Detect which cell encompasses the target text, then output its (X, Y) center coordinate. 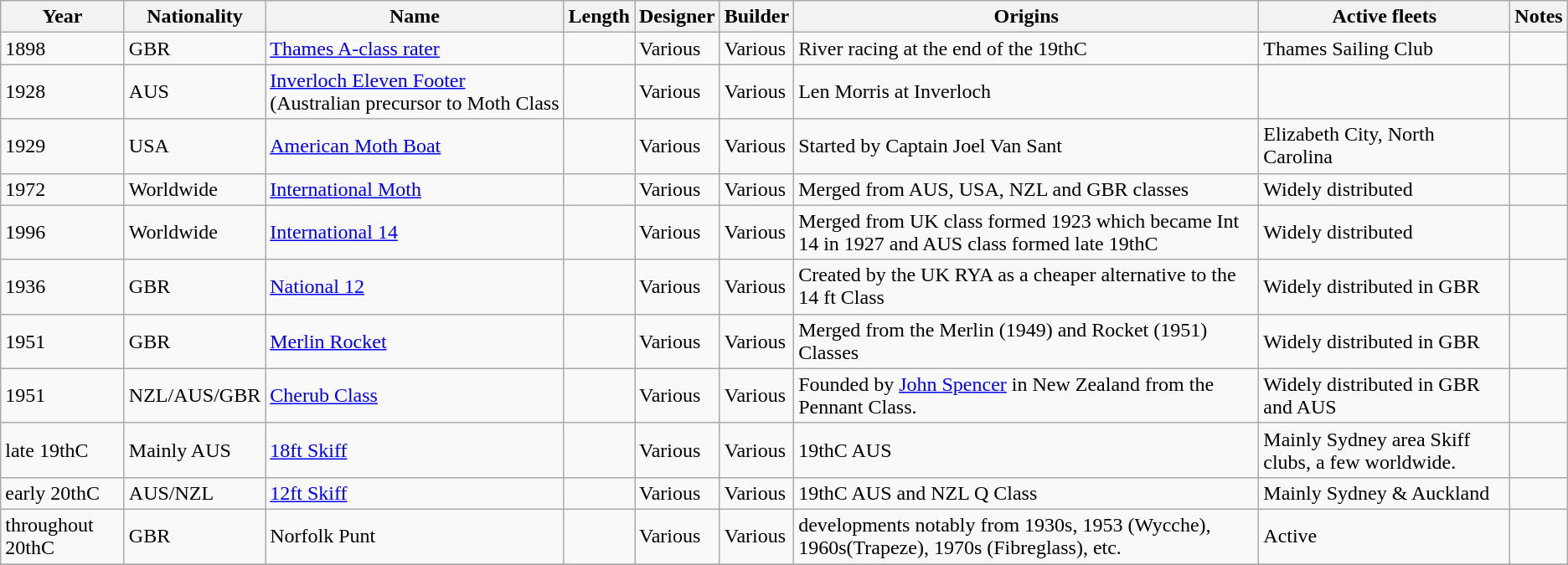
developments notably from 1930s, 1953 (Wycche), 1960s(Trapeze), 1970s (Fibreglass), etc. (1027, 536)
Merged from AUS, USA, NZL and GBR classes (1027, 189)
Inverloch Eleven Footer (Australian precursor to Moth Class (415, 92)
International Moth (415, 189)
Origins (1027, 17)
Active (1385, 536)
19thC AUS (1027, 450)
Active fleets (1385, 17)
18ft Skiff (415, 450)
Widely distributed in GBR and AUS (1385, 395)
Length (599, 17)
Name (415, 17)
Thames A-class rater (415, 49)
1996 (63, 233)
1936 (63, 286)
Cherub Class (415, 395)
American Moth Boat (415, 146)
AUS (194, 92)
NZL/AUS/GBR (194, 395)
USA (194, 146)
AUS/NZL (194, 493)
19thC AUS and NZL Q Class (1027, 493)
1929 (63, 146)
late 19thC (63, 450)
Mainly AUS (194, 450)
Year (63, 17)
Founded by John Spencer in New Zealand from the Pennant Class. (1027, 395)
Len Morris at Inverloch (1027, 92)
Designer (678, 17)
Started by Captain Joel Van Sant (1027, 146)
Norfolk Punt (415, 536)
Created by the UK RYA as a cheaper alternative to the 14 ft Class (1027, 286)
Nationality (194, 17)
National 12 (415, 286)
Thames Sailing Club (1385, 49)
1928 (63, 92)
River racing at the end of the 19thC (1027, 49)
Merged from UK class formed 1923 which became Int 14 in 1927 and AUS class formed late 19thC (1027, 233)
1972 (63, 189)
Builder (756, 17)
Merged from the Merlin (1949) and Rocket (1951) Classes (1027, 342)
Notes (1539, 17)
early 20thC (63, 493)
12ft Skiff (415, 493)
Merlin Rocket (415, 342)
International 14 (415, 233)
1898 (63, 49)
Elizabeth City, North Carolina (1385, 146)
Mainly Sydney & Auckland (1385, 493)
Mainly Sydney area Skiff clubs, a few worldwide. (1385, 450)
throughout 20thC (63, 536)
